From the cell containing the given text, extract its center point as (x, y) coordinate. 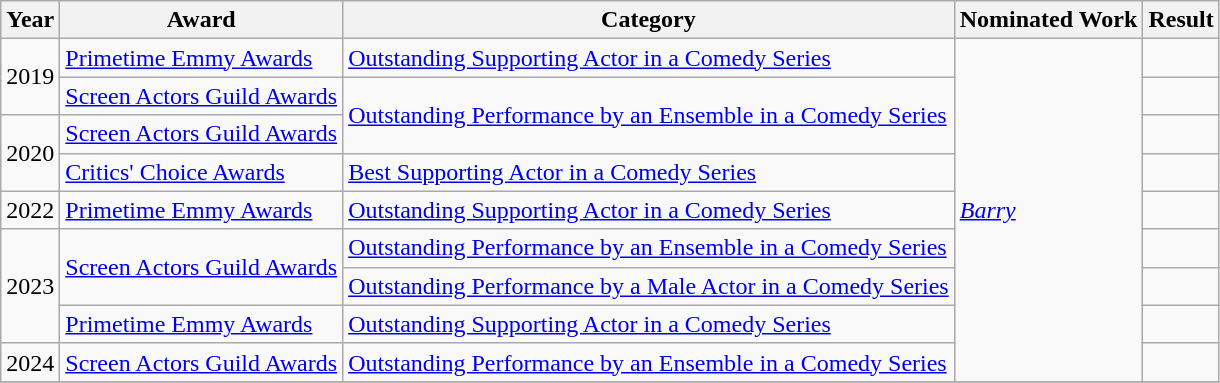
2020 (30, 153)
2023 (30, 286)
2019 (30, 77)
Result (1181, 20)
2024 (30, 362)
Outstanding Performance by a Male Actor in a Comedy Series (649, 286)
Year (30, 20)
Barry (1048, 210)
2022 (30, 210)
Category (649, 20)
Nominated Work (1048, 20)
Best Supporting Actor in a Comedy Series (649, 172)
Critics' Choice Awards (202, 172)
Award (202, 20)
